Capture the cell that displays the provided text and extract its [x, y] central coordinate. 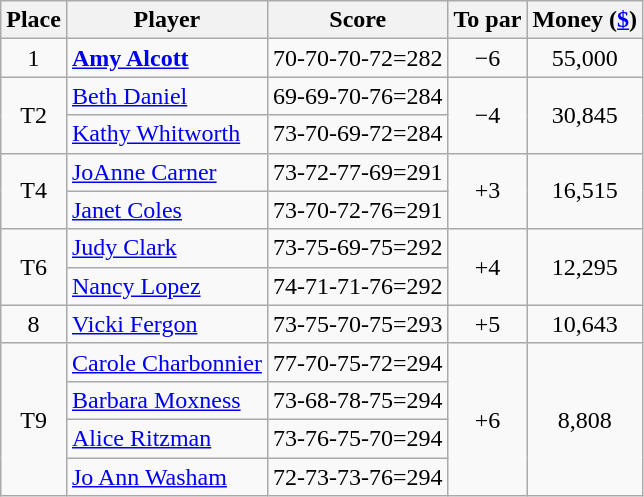
Nancy Lopez [166, 286]
Place [34, 20]
73-68-78-75=294 [358, 400]
10,643 [585, 324]
8 [34, 324]
69-69-70-76=284 [358, 96]
−4 [488, 115]
+4 [488, 267]
T2 [34, 115]
73-75-69-75=292 [358, 248]
Money ($) [585, 20]
+5 [488, 324]
30,845 [585, 115]
Barbara Moxness [166, 400]
73-70-69-72=284 [358, 134]
Janet Coles [166, 210]
73-70-72-76=291 [358, 210]
JoAnne Carner [166, 172]
16,515 [585, 191]
T6 [34, 267]
T9 [34, 419]
Jo Ann Washam [166, 477]
Alice Ritzman [166, 438]
+6 [488, 419]
Amy Alcott [166, 58]
74-71-71-76=292 [358, 286]
Score [358, 20]
To par [488, 20]
Player [166, 20]
Beth Daniel [166, 96]
+3 [488, 191]
73-72-77-69=291 [358, 172]
Carole Charbonnier [166, 362]
Kathy Whitworth [166, 134]
T4 [34, 191]
Judy Clark [166, 248]
77-70-75-72=294 [358, 362]
55,000 [585, 58]
8,808 [585, 419]
12,295 [585, 267]
73-76-75-70=294 [358, 438]
Vicki Fergon [166, 324]
73-75-70-75=293 [358, 324]
72-73-73-76=294 [358, 477]
−6 [488, 58]
1 [34, 58]
70-70-70-72=282 [358, 58]
